Detect which cell encompasses the target text, then output its [x, y] center coordinate. 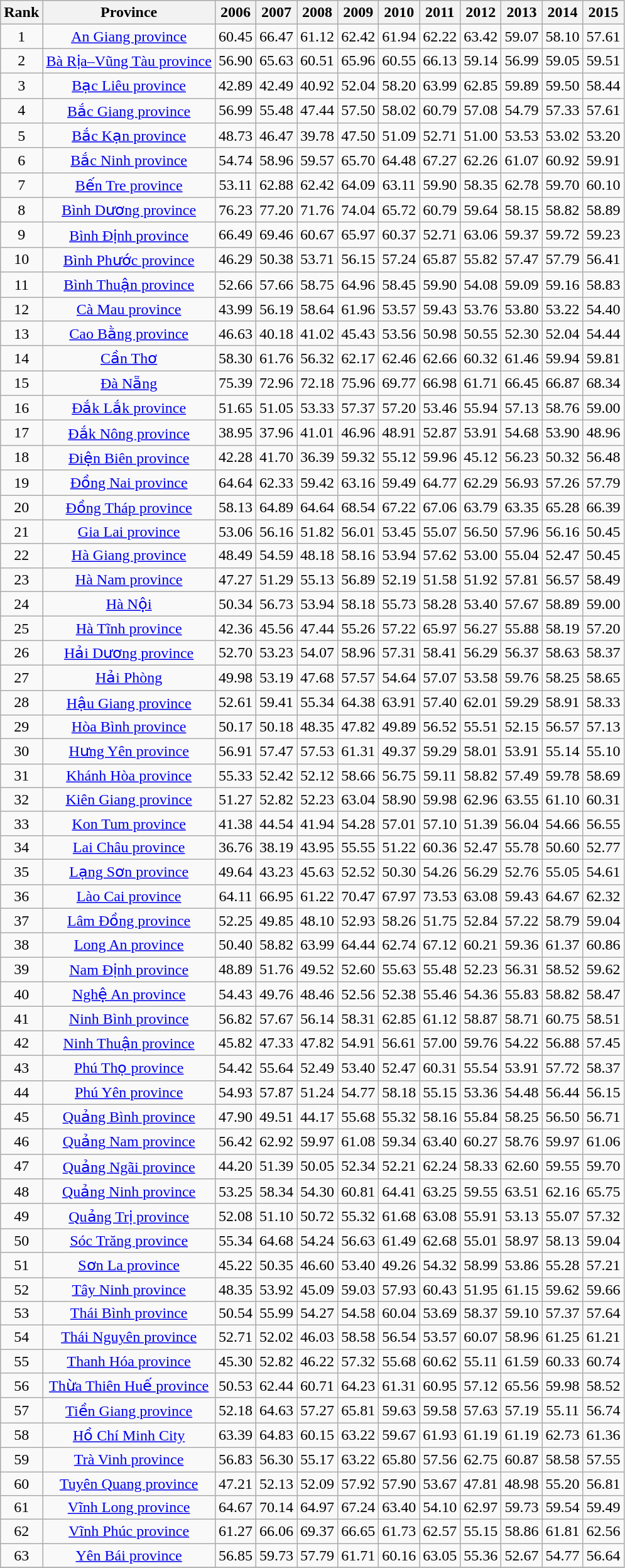
63.39 [235, 1435]
52.25 [235, 921]
42.36 [235, 628]
53.90 [563, 433]
52.15 [521, 727]
1 [21, 36]
61.06 [603, 1142]
50.17 [235, 727]
2011 [440, 13]
56.91 [235, 752]
Hậu Giang province [129, 703]
59.64 [481, 210]
64.97 [318, 1508]
52.77 [603, 847]
57.90 [399, 1484]
47.27 [235, 579]
59.58 [440, 1410]
64.96 [358, 285]
69.37 [318, 1532]
53.19 [276, 677]
Đắk Nông province [129, 433]
55.64 [276, 1068]
63.42 [481, 36]
53.02 [563, 136]
43.95 [318, 847]
61.81 [563, 1532]
51.05 [276, 408]
13 [21, 334]
22 [21, 556]
54.08 [481, 285]
61.27 [235, 1532]
58.90 [399, 799]
49.26 [399, 1265]
58.75 [318, 285]
33 [21, 823]
61.68 [399, 1216]
76.23 [235, 210]
52.08 [235, 1216]
59.67 [399, 1435]
63.05 [440, 1555]
66.06 [276, 1532]
46.96 [358, 433]
62.16 [563, 1192]
Vĩnh Phúc province [129, 1532]
66.95 [276, 896]
56.82 [235, 1019]
Ninh Bình province [129, 1019]
16 [21, 408]
40.92 [318, 85]
58.19 [563, 628]
67.12 [440, 945]
46.47 [276, 136]
49.52 [318, 970]
62.96 [481, 799]
54.28 [358, 823]
Đắk Lắk province [129, 408]
66.87 [563, 383]
62.88 [276, 185]
Quảng Nam province [129, 1142]
55.13 [318, 579]
Quảng Bình province [129, 1117]
56.23 [521, 458]
51 [21, 1265]
57.21 [603, 1265]
45 [21, 1117]
51.09 [399, 136]
56.41 [603, 260]
52.38 [399, 994]
70.14 [276, 1508]
Bắc Kạn province [129, 136]
56.93 [521, 483]
55.20 [563, 1484]
41 [21, 1019]
48.73 [235, 136]
56.19 [276, 309]
58.49 [603, 579]
54.22 [521, 1043]
Đồng Nai province [129, 483]
55.84 [481, 1117]
55.14 [563, 752]
52.18 [235, 1410]
60.51 [318, 61]
57.33 [563, 111]
2007 [276, 13]
56.30 [276, 1459]
62.29 [481, 483]
46.63 [235, 334]
60.81 [358, 1192]
68.34 [603, 383]
45.43 [358, 334]
52.87 [440, 433]
57.49 [521, 776]
59.51 [603, 61]
44 [21, 1092]
58.28 [440, 604]
60.74 [603, 1361]
64.44 [358, 945]
41.01 [318, 433]
54.30 [318, 1192]
54.79 [521, 111]
62.57 [440, 1532]
65.81 [358, 1410]
63.55 [521, 799]
62.22 [440, 36]
30 [21, 752]
54.93 [235, 1092]
54.44 [603, 334]
53.06 [235, 532]
60.37 [399, 235]
Thái Bình province [129, 1313]
53.58 [481, 677]
27 [21, 677]
12 [21, 309]
62.92 [276, 1142]
52.09 [318, 1484]
26 [21, 653]
62.46 [399, 358]
60.86 [603, 945]
62.01 [481, 703]
Tây Ninh province [129, 1289]
48 [21, 1192]
62.33 [276, 483]
Yên Bái province [129, 1555]
63.35 [521, 508]
56.81 [603, 1484]
54.24 [318, 1241]
56.52 [440, 727]
47 [21, 1166]
56.55 [603, 823]
56.63 [358, 1241]
58.45 [399, 285]
31 [21, 776]
2009 [358, 13]
67.97 [399, 896]
50.40 [235, 945]
38 [21, 945]
55.46 [440, 994]
54.68 [521, 433]
62 [21, 1532]
60.16 [399, 1555]
70.47 [358, 896]
53.76 [481, 309]
52.66 [235, 285]
54.48 [521, 1092]
59.50 [563, 85]
73.53 [440, 896]
Sóc Trăng province [129, 1241]
75.96 [358, 383]
55.73 [399, 604]
Hà Nội [129, 604]
66.45 [521, 383]
56.90 [235, 61]
50.34 [235, 604]
34 [21, 847]
36.39 [318, 458]
57.00 [440, 1043]
45.63 [318, 872]
52.84 [481, 921]
62.66 [440, 358]
56.27 [481, 628]
44.17 [318, 1117]
55.17 [318, 1459]
2008 [318, 13]
61.46 [521, 358]
59.72 [563, 235]
Phú Yên province [129, 1092]
35 [21, 872]
56 [21, 1386]
59.23 [603, 235]
55.04 [521, 556]
47.21 [235, 1484]
17 [21, 433]
20 [21, 508]
60.15 [318, 1435]
59.94 [563, 358]
Cao Bằng province [129, 334]
59.34 [399, 1142]
66.13 [440, 61]
55.83 [521, 994]
62.74 [399, 945]
Trà Vinh province [129, 1459]
42 [21, 1043]
49 [21, 1216]
55.54 [481, 1068]
77.20 [276, 210]
59.10 [521, 1313]
2014 [563, 13]
4 [21, 111]
48.49 [235, 556]
53.13 [521, 1216]
66.39 [603, 508]
15 [21, 383]
59.54 [563, 1508]
47.90 [235, 1117]
60.75 [563, 1019]
54.59 [276, 556]
Quảng Trị province [129, 1216]
53.11 [235, 185]
61.76 [276, 358]
52.21 [399, 1166]
Lâm Đồng province [129, 921]
72.18 [318, 383]
61.37 [563, 945]
52.60 [358, 970]
54.07 [318, 653]
55.99 [276, 1313]
54.66 [563, 823]
63.04 [358, 799]
63.16 [358, 483]
Hải Dương province [129, 653]
57.92 [358, 1484]
64.89 [276, 508]
61.59 [521, 1361]
58.20 [399, 85]
40 [21, 994]
56.01 [358, 532]
51.00 [481, 136]
59.09 [521, 285]
60.71 [318, 1386]
55.05 [563, 872]
46.29 [235, 260]
Thừa Thiên Huế province [129, 1386]
61.07 [521, 160]
57.96 [521, 532]
41.70 [276, 458]
66.49 [235, 235]
57.81 [521, 579]
Nam Định province [129, 970]
55.94 [481, 408]
19 [21, 483]
58.79 [563, 921]
48.46 [318, 994]
Hà Nam province [129, 579]
51.82 [318, 532]
44.20 [235, 1166]
Lào Cai province [129, 896]
57.55 [603, 1459]
58.15 [521, 210]
52.93 [358, 921]
60.87 [521, 1459]
58.63 [563, 653]
57.31 [399, 653]
Province [129, 13]
2013 [521, 13]
57.63 [481, 1410]
55.63 [399, 970]
45.09 [318, 1289]
59.41 [276, 703]
46.60 [318, 1265]
64.23 [358, 1386]
53.53 [521, 136]
63 [21, 1555]
54.74 [235, 160]
57.12 [481, 1386]
45.30 [235, 1361]
62.60 [521, 1166]
39.78 [318, 136]
47.50 [358, 136]
Lạng Sơn province [129, 872]
61.10 [563, 799]
Đồng Tháp province [129, 508]
42.28 [235, 458]
61.96 [358, 309]
46.22 [318, 1361]
54 [21, 1337]
56.61 [399, 1043]
53.92 [276, 1289]
48.10 [318, 921]
61.25 [563, 1337]
64.38 [358, 703]
75.39 [235, 383]
53.00 [481, 556]
An Giang province [129, 36]
Thái Nguyên province [129, 1337]
46 [21, 1142]
59.14 [481, 61]
54.64 [399, 677]
55.26 [358, 628]
53.67 [440, 1484]
56.74 [603, 1410]
54.91 [358, 1043]
56.73 [276, 604]
62.68 [440, 1241]
60.32 [481, 358]
49.76 [276, 994]
58.86 [521, 1532]
49.98 [235, 677]
55.01 [481, 1241]
54.58 [358, 1313]
57.57 [358, 677]
59.89 [521, 85]
58.44 [603, 85]
43.23 [276, 872]
55.88 [521, 628]
46.03 [318, 1337]
50.60 [563, 847]
57.45 [603, 1043]
45.22 [235, 1265]
Bình Dương province [129, 210]
59.36 [521, 945]
57.87 [276, 1092]
53.45 [399, 532]
18 [21, 458]
50.35 [276, 1265]
63.79 [481, 508]
57.24 [399, 260]
11 [21, 285]
57.50 [358, 111]
53.71 [318, 260]
24 [21, 604]
36 [21, 896]
57.72 [563, 1068]
57.62 [440, 556]
65.87 [440, 260]
63.91 [399, 703]
55.36 [481, 1555]
Tuyên Quang province [129, 1484]
67.22 [399, 508]
49.37 [399, 752]
52.61 [235, 703]
72.96 [276, 383]
6 [21, 160]
58.02 [399, 111]
64.83 [276, 1435]
50.32 [563, 458]
62.26 [481, 160]
58.71 [521, 1019]
Hà Giang province [129, 556]
56.85 [235, 1555]
64.41 [399, 1192]
58.34 [276, 1192]
54.27 [318, 1313]
54.36 [481, 994]
58.30 [235, 358]
56.31 [521, 970]
3 [21, 85]
60.95 [440, 1386]
65.70 [358, 160]
Rank [21, 13]
58.26 [399, 921]
58.64 [318, 309]
61.73 [399, 1532]
59.66 [603, 1289]
59.37 [521, 235]
49.89 [399, 727]
57.53 [318, 752]
28 [21, 703]
Khánh Hòa province [129, 776]
66.47 [276, 36]
57 [21, 1410]
54.43 [235, 994]
58.47 [603, 994]
25 [21, 628]
50.30 [399, 872]
60.21 [481, 945]
53.20 [603, 136]
56.75 [399, 776]
57.10 [440, 823]
69.77 [399, 383]
58.87 [481, 1019]
64.77 [440, 483]
50.38 [276, 260]
60.43 [440, 1289]
60.07 [481, 1337]
59.11 [440, 776]
Gia Lai province [129, 532]
59.57 [318, 160]
55.82 [481, 260]
7 [21, 185]
52.13 [276, 1484]
52.49 [318, 1068]
Bình Định province [129, 235]
64.09 [358, 185]
71.76 [318, 210]
Bình Thuận province [129, 285]
52.76 [521, 872]
23 [21, 579]
67.06 [440, 508]
57.93 [399, 1289]
44.54 [276, 823]
59.63 [399, 1410]
56.64 [603, 1555]
41.94 [318, 823]
58.35 [481, 185]
52.19 [399, 579]
Cần Thơ [129, 358]
53.46 [440, 408]
53 [21, 1313]
55.10 [603, 752]
Hồ Chí Minh City [129, 1435]
64.11 [235, 896]
Phú Thọ province [129, 1068]
58.10 [563, 36]
41.38 [235, 823]
Tiền Giang province [129, 1410]
47.81 [481, 1484]
65.96 [358, 61]
56.14 [318, 1019]
51.24 [318, 1092]
Hòa Bình province [129, 727]
53.86 [521, 1265]
61.94 [399, 36]
64.68 [276, 1241]
59.03 [358, 1289]
Thanh Hóa province [129, 1361]
65.28 [563, 508]
47.68 [318, 677]
69.46 [276, 235]
53.23 [276, 653]
59 [21, 1459]
51.92 [481, 579]
63.06 [481, 235]
45.56 [276, 628]
51.95 [481, 1289]
59.81 [603, 358]
57.66 [276, 285]
55 [21, 1361]
54.32 [440, 1265]
59.05 [563, 61]
59.07 [521, 36]
Bến Tre province [129, 185]
65.72 [399, 210]
60.67 [318, 235]
Bạc Liêu province [129, 85]
Hải Phòng [129, 677]
52.42 [276, 776]
55.55 [358, 847]
8 [21, 210]
21 [21, 532]
54.61 [603, 872]
58.31 [358, 1019]
58.51 [603, 1019]
48.96 [603, 433]
56.83 [235, 1459]
59.91 [603, 160]
57.26 [563, 483]
Lai Châu province [129, 847]
59.78 [563, 776]
51.27 [235, 799]
Nghệ An province [129, 994]
58.99 [481, 1265]
49.51 [276, 1117]
50.72 [318, 1216]
45.82 [235, 1043]
48.91 [399, 433]
52.52 [358, 872]
Cà Mau province [129, 309]
56.48 [603, 458]
Kon Tum province [129, 823]
2006 [235, 13]
62.73 [563, 1435]
52.30 [521, 334]
51.29 [276, 579]
53.56 [399, 334]
Bắc Giang province [129, 111]
61.08 [358, 1142]
60.10 [603, 185]
54.40 [603, 309]
61.49 [399, 1241]
53.25 [235, 1192]
41.02 [318, 334]
51.65 [235, 408]
58.83 [603, 285]
55.51 [481, 727]
50.53 [235, 1386]
Quảng Ninh province [129, 1192]
60.45 [235, 36]
Ninh Thuận province [129, 1043]
10 [21, 260]
63.25 [440, 1192]
63.51 [521, 1192]
37.96 [276, 433]
56.89 [358, 579]
51.58 [440, 579]
Bắc Ninh province [129, 160]
50.55 [481, 334]
53.80 [521, 309]
56.88 [563, 1043]
55.33 [235, 776]
65.75 [603, 1192]
Điện Biên province [129, 458]
61.21 [603, 1337]
52.56 [358, 994]
63.11 [399, 185]
62.75 [481, 1459]
57.64 [603, 1313]
Long An province [129, 945]
68.54 [358, 508]
53.33 [318, 408]
57.27 [318, 1410]
65.80 [399, 1459]
50 [21, 1241]
52.34 [358, 1166]
2012 [481, 13]
14 [21, 358]
Hưng Yên province [129, 752]
66.65 [358, 1532]
50.54 [235, 1313]
29 [21, 727]
58.66 [358, 776]
56.71 [603, 1117]
65.63 [276, 61]
60.55 [399, 61]
56.54 [399, 1337]
61.22 [318, 896]
58 [21, 1435]
62.44 [276, 1386]
51.76 [276, 970]
58.69 [603, 776]
59.32 [358, 458]
62.17 [358, 358]
32 [21, 799]
60.36 [440, 847]
Quảng Ngãi province [129, 1166]
58.65 [603, 677]
60.92 [563, 160]
59.96 [440, 458]
51.75 [440, 921]
56.04 [521, 823]
57.56 [440, 1459]
50.18 [276, 727]
52.12 [318, 776]
48.98 [521, 1484]
49.64 [235, 872]
5 [21, 136]
9 [21, 235]
58.01 [481, 752]
55.78 [521, 847]
54.10 [440, 1508]
Đà Nẵng [129, 383]
52.02 [276, 1337]
40.18 [276, 334]
42.49 [276, 85]
58.91 [563, 703]
67.27 [440, 160]
50.05 [318, 1166]
Hà Tĩnh province [129, 628]
43.99 [235, 309]
50.98 [440, 334]
64.48 [399, 160]
37 [21, 921]
48.89 [235, 970]
53.69 [440, 1313]
53.22 [563, 309]
62.56 [603, 1532]
49.85 [276, 921]
55.28 [563, 1265]
62.97 [481, 1508]
55.12 [399, 458]
Bình Phước province [129, 260]
55.91 [481, 1216]
56.32 [318, 358]
52 [21, 1289]
54.26 [440, 872]
67.24 [358, 1508]
60.33 [563, 1361]
59.42 [318, 483]
60.04 [399, 1313]
60.62 [440, 1361]
38.95 [235, 433]
74.04 [358, 210]
39 [21, 970]
2015 [603, 13]
56.37 [521, 653]
66.98 [440, 383]
Sơn La province [129, 1265]
62.24 [440, 1166]
2010 [399, 13]
62.78 [521, 185]
57.01 [399, 823]
Bà Rịa–Vũng Tàu province [129, 61]
59.16 [563, 285]
45.12 [481, 458]
48.18 [318, 556]
56.44 [563, 1092]
61.36 [603, 1435]
54.42 [235, 1068]
Vĩnh Long province [129, 1508]
61.15 [521, 1289]
64.63 [276, 1410]
57.19 [521, 1410]
52.70 [235, 653]
47.33 [276, 1043]
51.10 [276, 1216]
43 [21, 1068]
38.19 [276, 847]
58.41 [440, 653]
52.67 [521, 1555]
51.22 [399, 847]
36.76 [235, 847]
57.07 [440, 677]
62.32 [603, 896]
53.36 [481, 1092]
56.42 [235, 1142]
61.93 [440, 1435]
Kiên Giang province [129, 799]
57.08 [481, 111]
60 [21, 1484]
58.97 [521, 1241]
60.27 [481, 1142]
57.40 [440, 703]
2 [21, 61]
61 [21, 1508]
65.56 [521, 1386]
42.89 [235, 85]
